Return the (x, y) coordinate for the center point of the cell that contains the specified text.  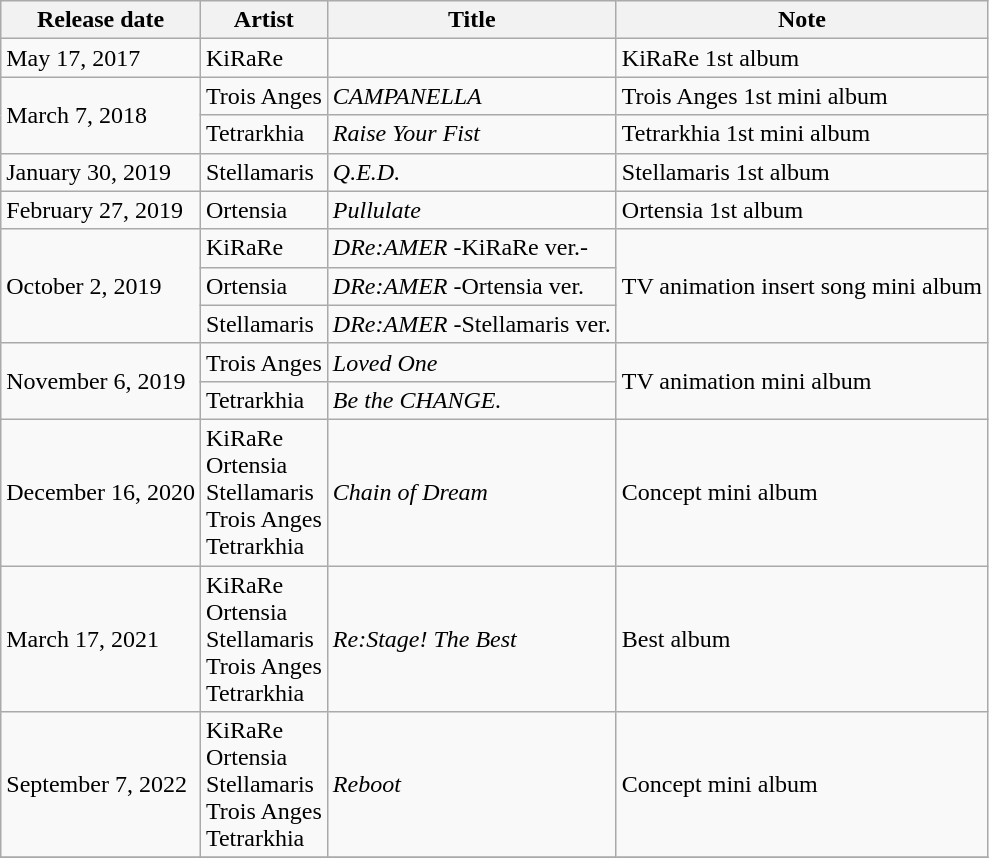
DRe:AMER -Stellamaris ver. (472, 324)
Stellamaris 1st album (802, 172)
Note (802, 20)
DRe:AMER -Ortensia ver. (472, 286)
January 30, 2019 (101, 172)
Loved One (472, 362)
Release date (101, 20)
Ortensia 1st album (802, 210)
Be the CHANGE. (472, 400)
November 6, 2019 (101, 381)
Chain of Dream (472, 492)
Trois Anges 1st mini album (802, 96)
Reboot (472, 785)
Pullulate (472, 210)
September 7, 2022 (101, 785)
DRe:AMER -KiRaRe ver.- (472, 248)
CAMPANELLA (472, 96)
December 16, 2020 (101, 492)
Artist (264, 20)
Re:Stage! The Best (472, 639)
February 27, 2019 (101, 210)
May 17, 2017 (101, 58)
Tetrarkhia 1st mini album (802, 134)
Q.E.D. (472, 172)
TV animation insert song mini album (802, 286)
October 2, 2019 (101, 286)
Best album (802, 639)
March 7, 2018 (101, 115)
March 17, 2021 (101, 639)
KiRaRe 1st album (802, 58)
TV animation mini album (802, 381)
Title (472, 20)
Raise Your Fist (472, 134)
